Locate the cell with the specified text and output its (X, Y) center coordinate. 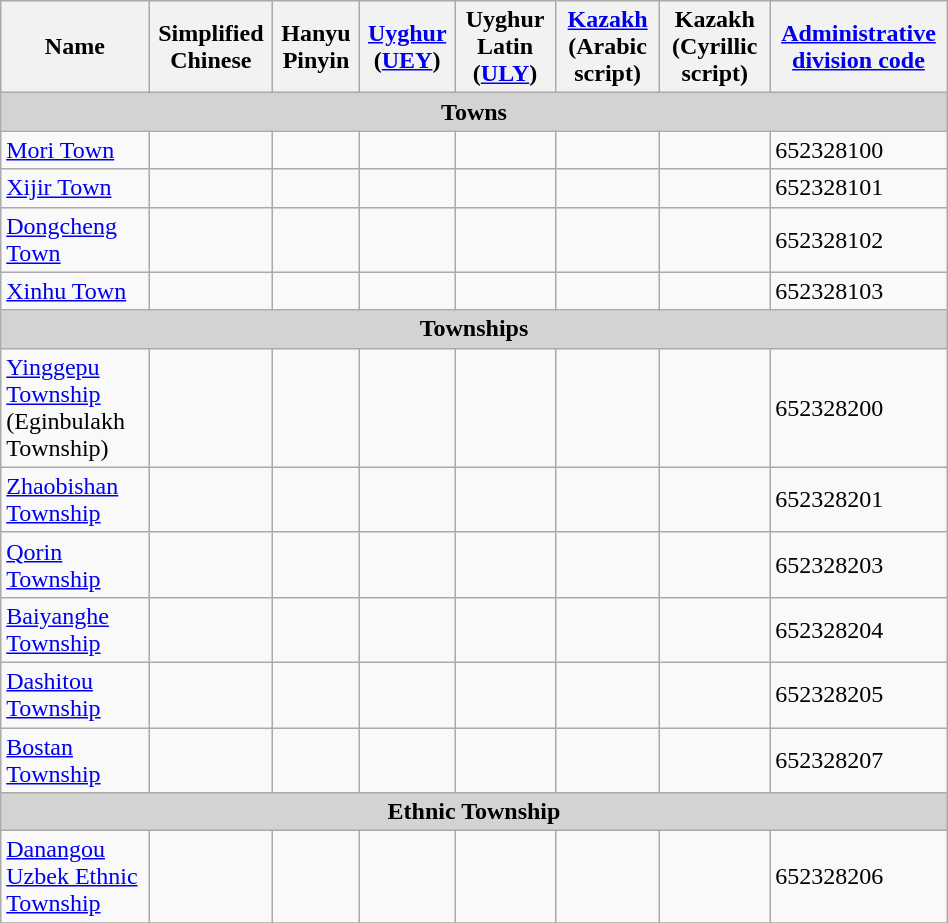
Kazakh (Arabic script) (607, 47)
652328101 (859, 188)
Dongcheng Town (75, 240)
652328206 (859, 877)
Zhaobishan Township (75, 500)
652328204 (859, 630)
652328207 (859, 760)
Ethnic Township (474, 812)
Qorin Township (75, 564)
652328201 (859, 500)
Yinggepu Township(Eginbulakh Township) (75, 408)
652328200 (859, 408)
Simplified Chinese (211, 47)
Dashitou Township (75, 694)
Baiyanghe Township (75, 630)
Administrative division code (859, 47)
652328205 (859, 694)
652328203 (859, 564)
Kazakh (Cyrillic script) (715, 47)
Townships (474, 329)
Uyghur (UEY) (406, 47)
Name (75, 47)
Xijir Town (75, 188)
652328100 (859, 150)
Mori Town (75, 150)
Danangou Uzbek Ethnic Township (75, 877)
Xinhu Town (75, 291)
Towns (474, 112)
Bostan Township (75, 760)
Hanyu Pinyin (316, 47)
652328103 (859, 291)
652328102 (859, 240)
Uyghur Latin (ULY) (506, 47)
